Search for the cell housing the specified text and yield its (x, y) center coordinate. 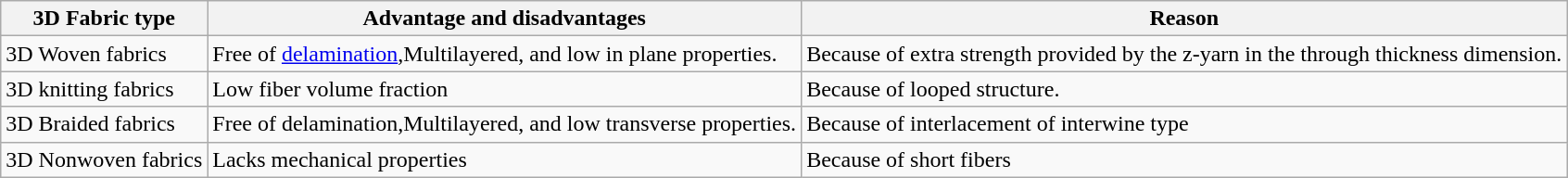
Free of delamination,Multilayered, and low transverse properties. (504, 124)
3D Nonwoven fabrics (104, 159)
Because of interlacement of interwine type (1184, 124)
3D Braided fabrics (104, 124)
Lacks mechanical properties (504, 159)
3D Woven fabrics (104, 54)
Because of short fibers (1184, 159)
3D knitting fabrics (104, 89)
3D Fabric type (104, 19)
Low fiber volume fraction (504, 89)
Free of delamination,Multilayered, and low in plane properties. (504, 54)
Because of extra strength provided by the z-yarn in the through thickness dimension. (1184, 54)
Because of looped structure. (1184, 89)
Reason (1184, 19)
Advantage and disadvantages (504, 19)
